Locate the cell with the specified text and output its [x, y] center coordinate. 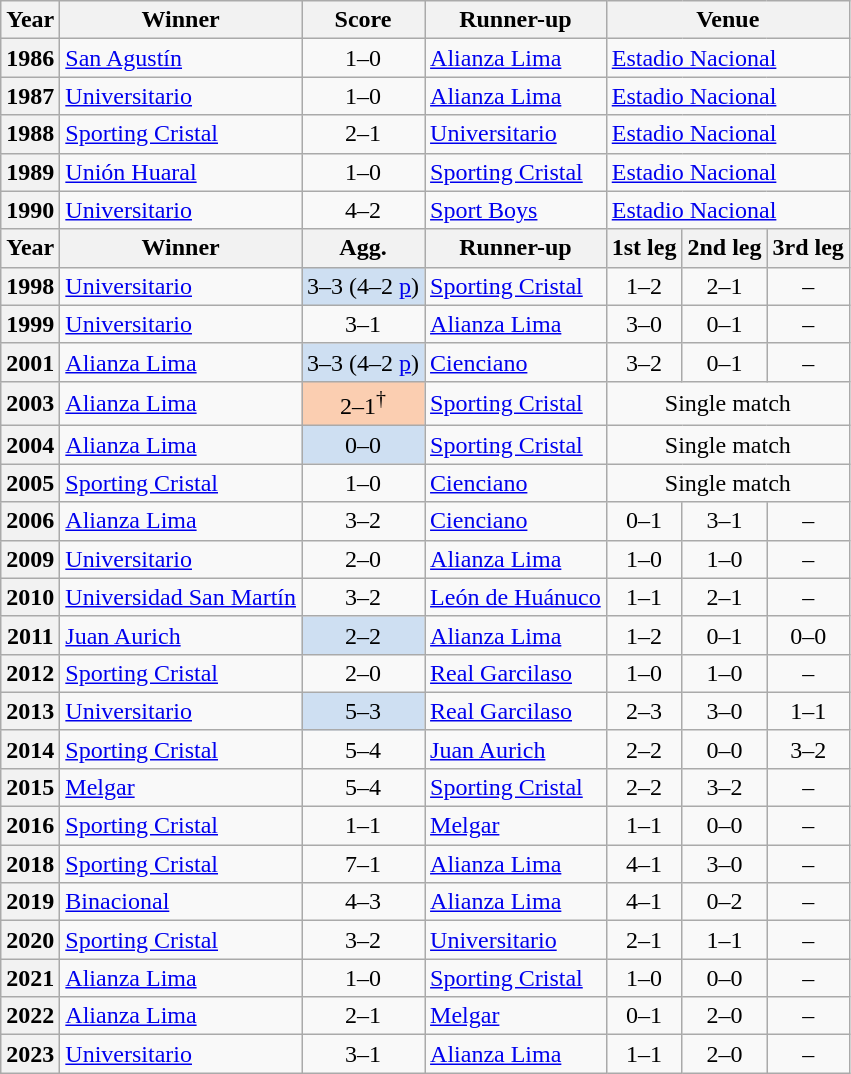
5–3 [364, 711]
2023 [30, 1054]
2005 [30, 483]
2011 [30, 635]
1986 [30, 58]
2001 [30, 362]
León de Huánuco [516, 597]
2020 [30, 940]
Score [364, 20]
Sport Boys [516, 210]
2003 [30, 404]
4–2 [364, 210]
2019 [30, 902]
2013 [30, 711]
2016 [30, 826]
Venue [728, 20]
1987 [30, 96]
2021 [30, 978]
2012 [30, 673]
2010 [30, 597]
2014 [30, 749]
1988 [30, 134]
2006 [30, 521]
0–2 [724, 902]
2018 [30, 864]
Universidad San Martín [181, 597]
2004 [30, 445]
4–3 [364, 902]
2009 [30, 559]
7–1 [364, 864]
2–3 [644, 711]
1st leg [644, 248]
1990 [30, 210]
2022 [30, 1016]
San Agustín [181, 58]
Agg. [364, 248]
1999 [30, 324]
1998 [30, 286]
2–1† [364, 404]
1989 [30, 172]
Unión Huaral [181, 172]
2nd leg [724, 248]
Binacional [181, 902]
3rd leg [808, 248]
2015 [30, 787]
